Find where the given text appears and provide that cell's center as [X, Y] coordinate. 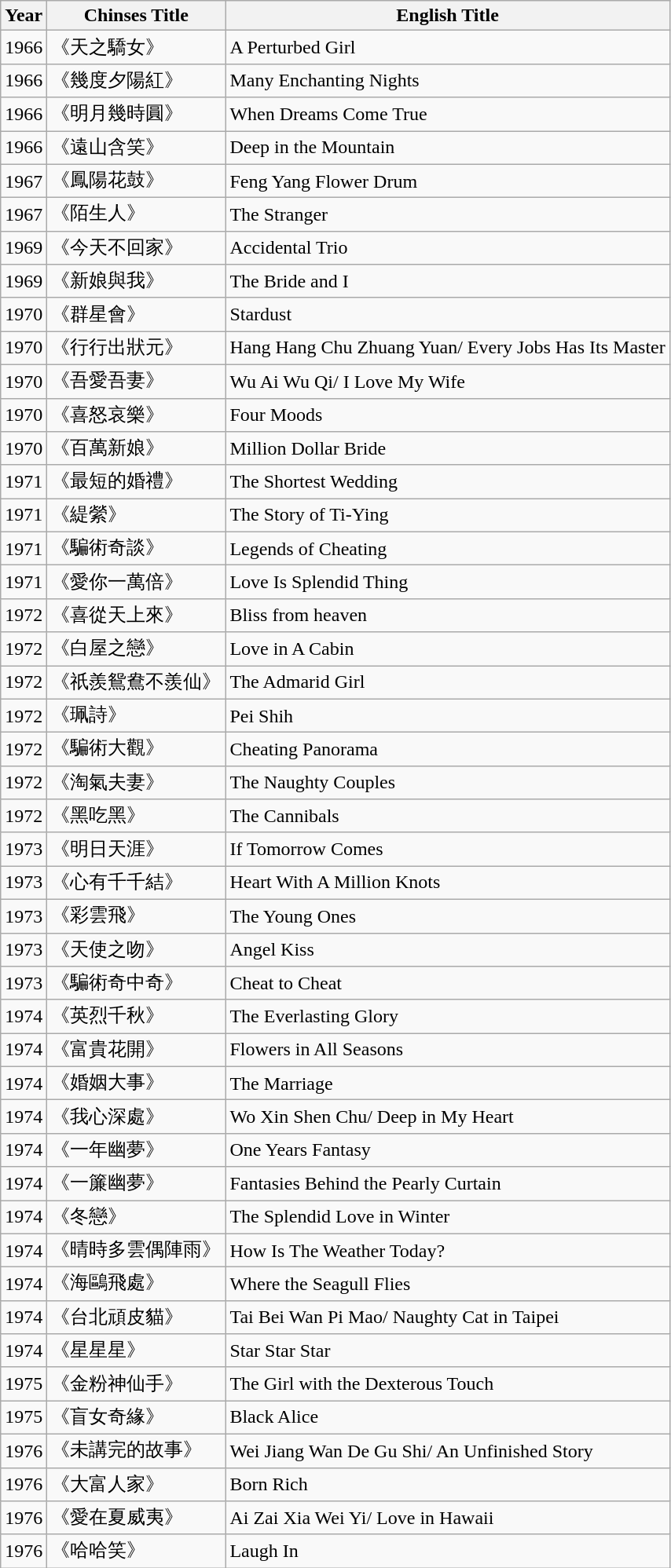
When Dreams Come True [448, 115]
《騙術奇中奇》 [137, 983]
Star Star Star [448, 1351]
Black Alice [448, 1418]
Year [24, 16]
The Cannibals [448, 817]
Wu Ai Wu Qi/ I Love My Wife [448, 382]
《我心深處》 [137, 1117]
《遠山含笑》 [137, 148]
《未講完的故事》 [137, 1451]
The Naughty Couples [448, 782]
One Years Fantasy [448, 1150]
The Stranger [448, 215]
《天使之吻》 [137, 950]
A Perturbed Girl [448, 47]
Chinses Title [137, 16]
《明月幾時圓》 [137, 115]
《新娘與我》 [137, 281]
Many Enchanting Nights [448, 80]
Angel Kiss [448, 950]
Four Moods [448, 415]
Feng Yang Flower Drum [448, 181]
The Girl with the Dexterous Touch [448, 1383]
The Everlasting Glory [448, 1016]
《富貴花開》 [137, 1051]
《鳳陽花鼓》 [137, 181]
《喜從天上來》 [137, 616]
《珮詩》 [137, 716]
Fantasies Behind the Pearly Curtain [448, 1184]
《騙術奇談》 [137, 548]
English Title [448, 16]
The Admarid Girl [448, 683]
Born Rich [448, 1484]
《天之驕女》 [137, 47]
《星星星》 [137, 1351]
《愛你一萬倍》 [137, 583]
《白屋之戀》 [137, 649]
Tai Bei Wan Pi Mao/ Naughty Cat in Taipei [448, 1318]
Where the Seagull Flies [448, 1285]
Love Is Splendid Thing [448, 583]
Hang Hang Chu Zhuang Yuan/ Every Jobs Has Its Master [448, 349]
《祇羨鴛鴦不羨仙》 [137, 683]
Cheating Panorama [448, 749]
Love in A Cabin [448, 649]
The Marriage [448, 1084]
The Young Ones [448, 916]
The Bride and I [448, 281]
Pei Shih [448, 716]
《淘氣夫妻》 [137, 782]
Deep in the Mountain [448, 148]
Million Dollar Bride [448, 449]
《最短的婚禮》 [137, 482]
《晴時多雲偶陣雨》 [137, 1250]
Cheat to Cheat [448, 983]
《大富人家》 [137, 1484]
《騙術大觀》 [137, 749]
Bliss from heaven [448, 616]
Wei Jiang Wan De Gu Shi/ An Unfinished Story [448, 1451]
《盲女奇緣》 [137, 1418]
Accidental Trio [448, 248]
Wo Xin Shen Chu/ Deep in My Heart [448, 1117]
Laugh In [448, 1552]
《幾度夕陽紅》 [137, 80]
《一年幽夢》 [137, 1150]
《今天不回家》 [137, 248]
《明日天涯》 [137, 850]
《彩雲飛》 [137, 916]
《冬戀》 [137, 1217]
《婚姻大事》 [137, 1084]
《愛在夏威夷》 [137, 1519]
Legends of Cheating [448, 548]
Ai Zai Xia Wei Yi/ Love in Hawaii [448, 1519]
If Tomorrow Comes [448, 850]
《哈哈笑》 [137, 1552]
《吾愛吾妻》 [137, 382]
《英烈千秋》 [137, 1016]
How Is The Weather Today? [448, 1250]
The Shortest Wedding [448, 482]
《黑吃黑》 [137, 817]
Stardust [448, 314]
《群星會》 [137, 314]
《海鷗飛處》 [137, 1285]
The Splendid Love in Winter [448, 1217]
The Story of Ti-Ying [448, 515]
《台北頑皮貓》 [137, 1318]
Flowers in All Seasons [448, 1051]
《心有千千結》 [137, 883]
《行行出狀元》 [137, 349]
《金粉神仙手》 [137, 1383]
《陌生人》 [137, 215]
《喜怒哀樂》 [137, 415]
《一簾幽夢》 [137, 1184]
Heart With A Million Knots [448, 883]
《百萬新娘》 [137, 449]
《緹縈》 [137, 515]
